Extract the (x, y) coordinate from the center of the cell holding the provided text.  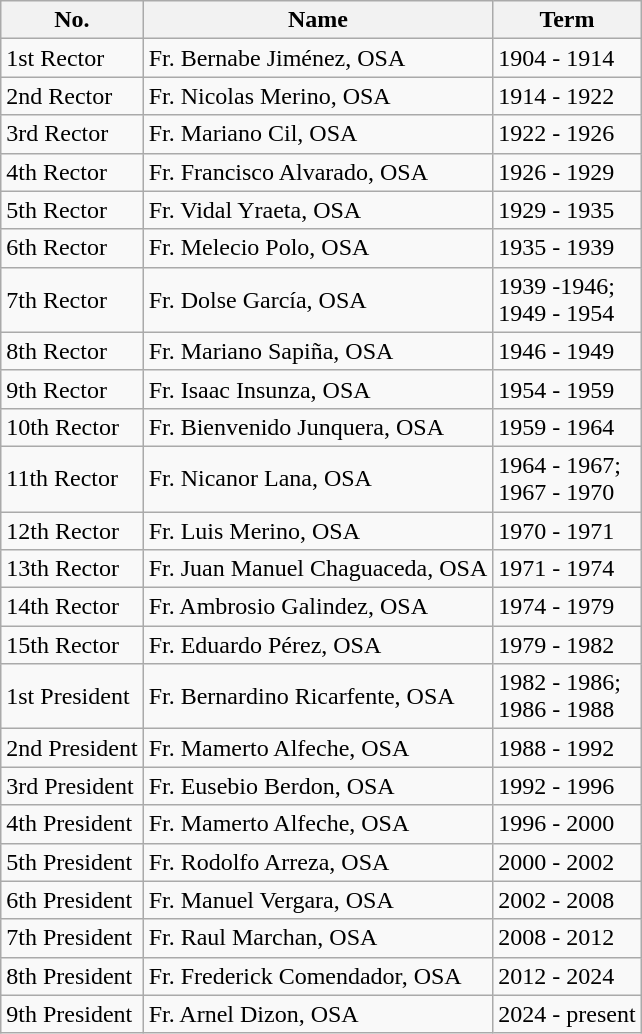
Fr. Bernabe Jiménez, OSA (318, 58)
Fr. Frederick Comendador, OSA (318, 976)
No. (72, 20)
4th President (72, 824)
Fr. Manuel Vergara, OSA (318, 900)
Term (567, 20)
1959 - 1964 (567, 427)
11th Rector (72, 478)
1964 - 1967;1967 - 1970 (567, 478)
10th Rector (72, 427)
14th Rector (72, 607)
Fr. Rodolfo Arreza, OSA (318, 862)
Fr. Arnel Dizon, OSA (318, 1014)
1922 - 1926 (567, 134)
Fr. Mariano Cil, OSA (318, 134)
1970 - 1971 (567, 531)
1st President (72, 696)
1926 - 1929 (567, 172)
13th Rector (72, 569)
2012 - 2024 (567, 976)
1935 - 1939 (567, 248)
Fr. Vidal Yraeta, OSA (318, 210)
8th President (72, 976)
1946 - 1949 (567, 351)
7th President (72, 938)
2000 - 2002 (567, 862)
4th Rector (72, 172)
1992 - 1996 (567, 786)
6th Rector (72, 248)
Fr. Eusebio Berdon, OSA (318, 786)
5th Rector (72, 210)
9th Rector (72, 389)
1982 - 1986;1986 - 1988 (567, 696)
15th Rector (72, 645)
3rd Rector (72, 134)
1929 - 1935 (567, 210)
2024 - present (567, 1014)
Fr. Nicanor Lana, OSA (318, 478)
12th Rector (72, 531)
Fr. Dolse García, OSA (318, 300)
Fr. Francisco Alvarado, OSA (318, 172)
1939 -1946;1949 - 1954 (567, 300)
5th President (72, 862)
Fr. Juan Manuel Chaguaceda, OSA (318, 569)
3rd President (72, 786)
2nd Rector (72, 96)
2002 - 2008 (567, 900)
Fr. Raul Marchan, OSA (318, 938)
8th Rector (72, 351)
Fr. Luis Merino, OSA (318, 531)
1914 - 1922 (567, 96)
1st Rector (72, 58)
Fr. Isaac Insunza, OSA (318, 389)
2008 - 2012 (567, 938)
1971 - 1974 (567, 569)
Fr. Eduardo Pérez, OSA (318, 645)
1974 - 1979 (567, 607)
Fr. Nicolas Merino, OSA (318, 96)
6th President (72, 900)
Fr. Melecio Polo, OSA (318, 248)
1996 - 2000 (567, 824)
1988 - 1992 (567, 748)
1954 - 1959 (567, 389)
1979 - 1982 (567, 645)
Name (318, 20)
9th President (72, 1014)
Fr. Bernardino Ricarfente, OSA (318, 696)
Fr. Ambrosio Galindez, OSA (318, 607)
2nd President (72, 748)
Fr. Mariano Sapiña, OSA (318, 351)
Fr. Bienvenido Junquera, OSA (318, 427)
7th Rector (72, 300)
1904 - 1914 (567, 58)
